Detect which cell encompasses the target text, then output its (x, y) center coordinate. 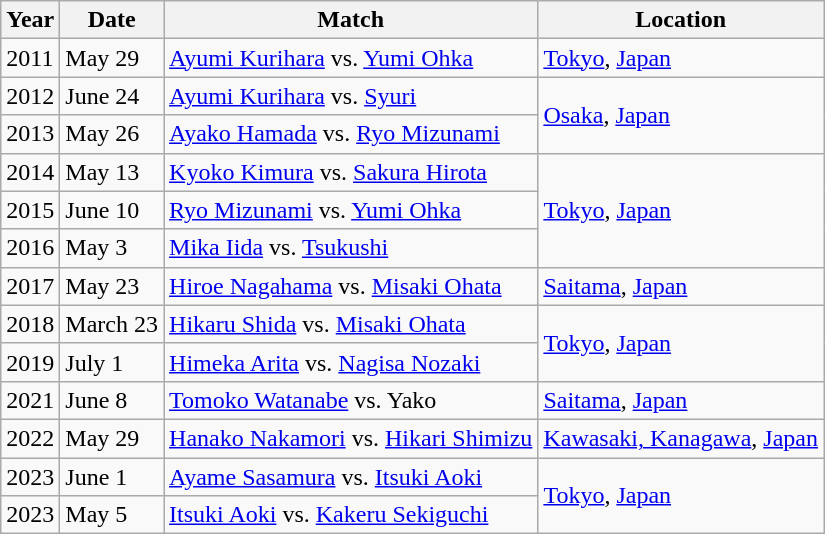
May 5 (112, 515)
Ayame Sasamura vs. Itsuki Aoki (351, 477)
2019 (30, 362)
May 13 (112, 172)
2011 (30, 58)
June 8 (112, 400)
Date (112, 20)
Hikaru Shida vs. Misaki Ohata (351, 324)
Tomoko Watanabe vs. Yako (351, 400)
May 26 (112, 134)
Mika Iida vs. Tsukushi (351, 248)
Location (681, 20)
Ayako Hamada vs. Ryo Mizunami (351, 134)
2012 (30, 96)
May 3 (112, 248)
Itsuki Aoki vs. Kakeru Sekiguchi (351, 515)
2017 (30, 286)
June 1 (112, 477)
July 1 (112, 362)
Osaka, Japan (681, 115)
2013 (30, 134)
June 24 (112, 96)
Ayumi Kurihara vs. Syuri (351, 96)
2022 (30, 438)
2014 (30, 172)
Hiroe Nagahama vs. Misaki Ohata (351, 286)
2016 (30, 248)
March 23 (112, 324)
Ayumi Kurihara vs. Yumi Ohka (351, 58)
2015 (30, 210)
Kyoko Kimura vs. Sakura Hirota (351, 172)
Ryo Mizunami vs. Yumi Ohka (351, 210)
June 10 (112, 210)
Hanako Nakamori vs. Hikari Shimizu (351, 438)
2018 (30, 324)
Himeka Arita vs. Nagisa Nozaki (351, 362)
May 23 (112, 286)
Year (30, 20)
Kawasaki, Kanagawa, Japan (681, 438)
2021 (30, 400)
Match (351, 20)
